Provide the [x, y] coordinate of the cell's center where the given text is located.  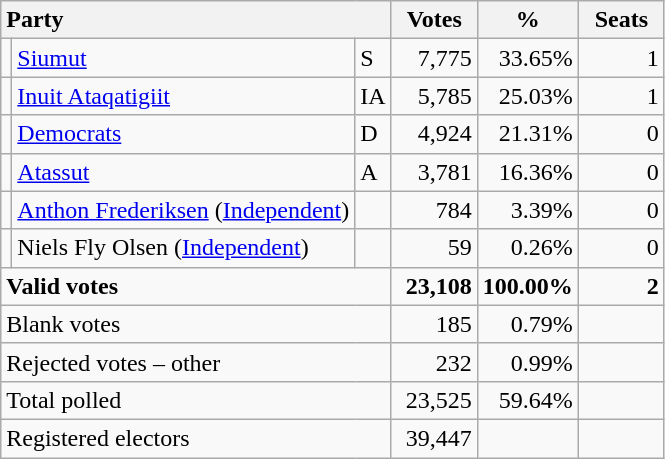
Valid votes [196, 286]
7,775 [434, 58]
59.64% [528, 400]
D [373, 134]
Registered electors [196, 438]
25.03% [528, 96]
21.31% [528, 134]
23,525 [434, 400]
232 [434, 362]
Niels Fly Olsen (Independent) [184, 248]
185 [434, 324]
Total polled [196, 400]
S [373, 58]
Inuit Ataqatigiit [184, 96]
59 [434, 248]
Siumut [184, 58]
784 [434, 210]
Votes [434, 20]
IA [373, 96]
0.26% [528, 248]
3,781 [434, 172]
Anthon Frederiksen (Independent) [184, 210]
Blank votes [196, 324]
33.65% [528, 58]
Party [196, 20]
5,785 [434, 96]
0.99% [528, 362]
39,447 [434, 438]
Rejected votes – other [196, 362]
23,108 [434, 286]
0.79% [528, 324]
16.36% [528, 172]
100.00% [528, 286]
Atassut [184, 172]
Seats [621, 20]
Democrats [184, 134]
4,924 [434, 134]
% [528, 20]
2 [621, 286]
A [373, 172]
3.39% [528, 210]
